Find where the given text appears and provide that cell's center as [x, y] coordinate. 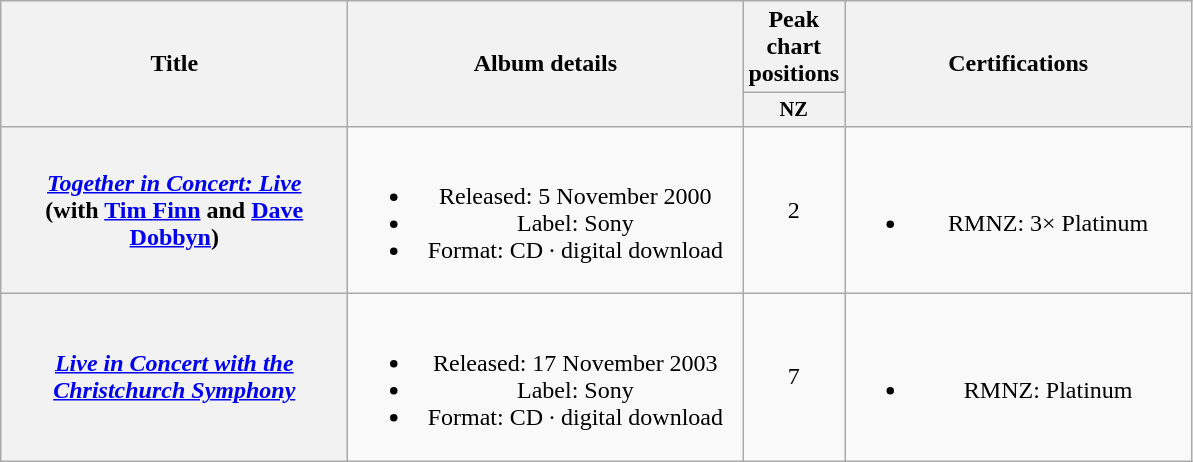
Peak chart positions [794, 47]
Certifications [1018, 64]
NZ [794, 110]
Album details [546, 64]
Title [174, 64]
Live in Concert with the Christchurch Symphony [174, 378]
Together in Concert: Live (with Tim Finn and Dave Dobbyn) [174, 210]
RMNZ: Platinum [1018, 378]
Released: 17 November 2003Label: SonyFormat: CD · digital download [546, 378]
7 [794, 378]
Released: 5 November 2000Label: SonyFormat: CD · digital download [546, 210]
RMNZ: 3× Platinum [1018, 210]
2 [794, 210]
